Pinpoint the cell where the given text exists, returning its [X, Y] midpoint coordinate. 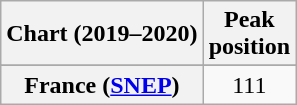
111 [249, 85]
France (SNEP) [102, 85]
Chart (2019–2020) [102, 34]
Peakposition [249, 34]
